Scan for the cell matching the given text and deliver its (x, y) coordinate at center. 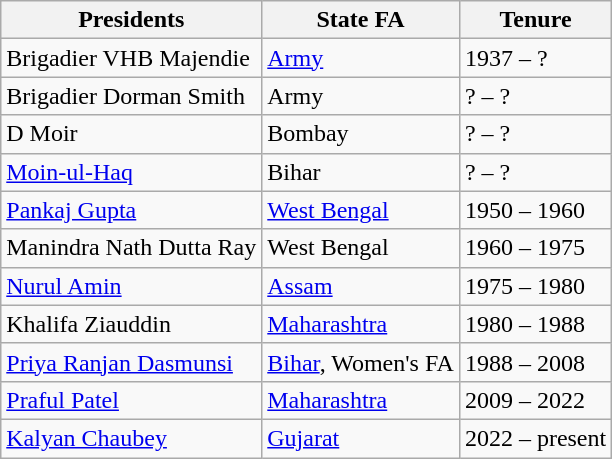
1960 – 1975 (535, 248)
Gujarat (361, 438)
Presidents (132, 20)
2022 – present (535, 438)
State FA (361, 20)
Assam (361, 286)
Bihar (361, 172)
1988 – 2008 (535, 362)
1950 – 1960 (535, 210)
1937 – ? (535, 58)
1975 – 1980 (535, 286)
Manindra Nath Dutta Ray (132, 248)
D Moir (132, 134)
Moin-ul-Haq (132, 172)
Bombay (361, 134)
Priya Ranjan Dasmunsi (132, 362)
1980 – 1988 (535, 324)
Nurul Amin (132, 286)
Praful Patel (132, 400)
Brigadier VHB Majendie (132, 58)
Kalyan Chaubey (132, 438)
Bihar, Women's FA (361, 362)
Tenure (535, 20)
2009 – 2022 (535, 400)
Khalifa Ziauddin (132, 324)
Pankaj Gupta (132, 210)
Brigadier Dorman Smith (132, 96)
